Scan for the cell matching the given text and deliver its [X, Y] coordinate at center. 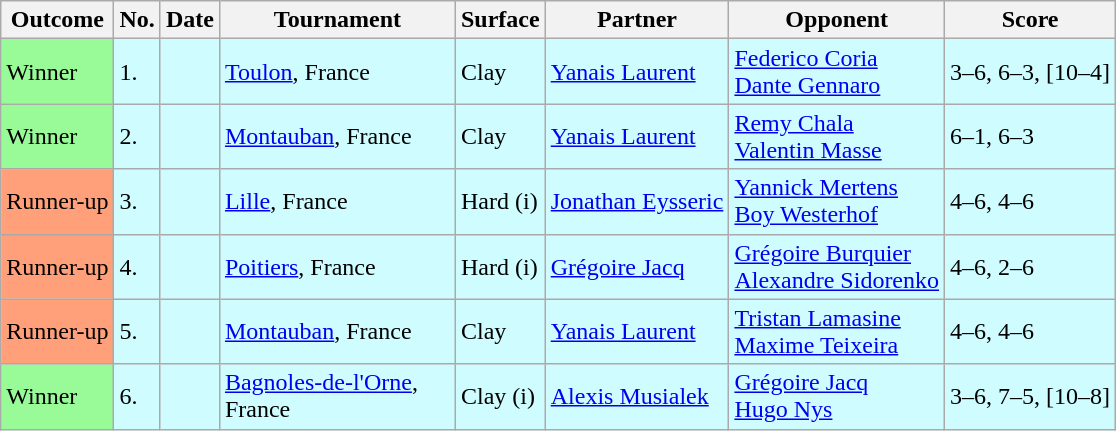
Grégoire Jacq [637, 266]
Grégoire Jacq Hugo Nys [837, 396]
3–6, 7–5, [10–8] [1030, 396]
Remy Chala Valentin Masse [837, 136]
Tournament [337, 20]
Tristan Lamasine Maxime Teixeira [837, 332]
1. [137, 72]
4. [137, 266]
6. [137, 396]
Toulon, France [337, 72]
3. [137, 202]
Partner [637, 20]
Alexis Musialek [637, 396]
No. [137, 20]
2. [137, 136]
Grégoire Burquier Alexandre Sidorenko [837, 266]
Date [190, 20]
5. [137, 332]
3–6, 6–3, [10–4] [1030, 72]
Outcome [58, 20]
4–6, 2–6 [1030, 266]
Opponent [837, 20]
Lille, France [337, 202]
Poitiers, France [337, 266]
Federico Coria Dante Gennaro [837, 72]
Bagnoles-de-l'Orne, France [337, 396]
6–1, 6–3 [1030, 136]
Yannick Mertens Boy Westerhof [837, 202]
Surface [500, 20]
Clay (i) [500, 396]
Score [1030, 20]
Jonathan Eysseric [637, 202]
